From the cell containing the given text, extract its center point as (x, y) coordinate. 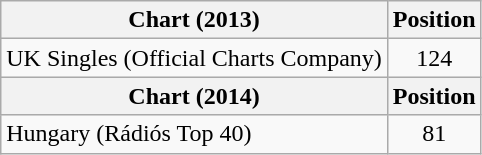
124 (434, 58)
Hungary (Rádiós Top 40) (194, 134)
81 (434, 134)
Chart (2014) (194, 96)
UK Singles (Official Charts Company) (194, 58)
Chart (2013) (194, 20)
